From the cell containing the given text, extract its center point as (X, Y) coordinate. 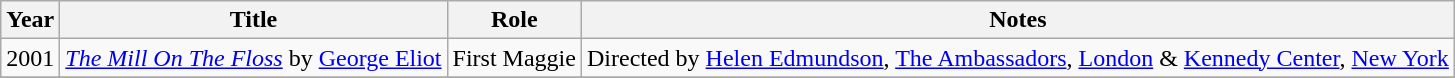
Title (254, 20)
Notes (1018, 20)
First Maggie (514, 58)
Role (514, 20)
Directed by Helen Edmundson, The Ambassadors, London & Kennedy Center, New York (1018, 58)
2001 (30, 58)
The Mill On The Floss by George Eliot (254, 58)
Year (30, 20)
